Extract the [x, y] coordinate from the center of the cell holding the provided text.  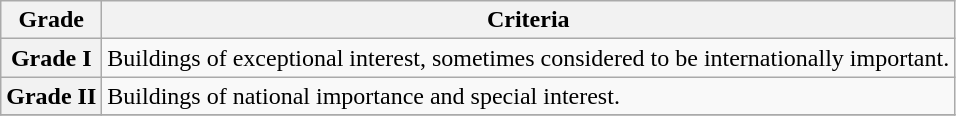
Criteria [528, 20]
Grade II [52, 96]
Grade I [52, 58]
Buildings of exceptional interest, sometimes considered to be internationally important. [528, 58]
Grade [52, 20]
Buildings of national importance and special interest. [528, 96]
